Determine the [x, y] coordinate at the center of the cell enclosing the given text.  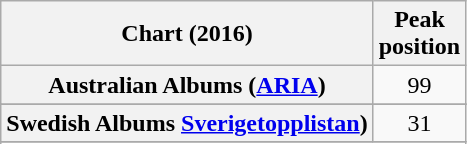
31 [419, 123]
Chart (2016) [187, 34]
Peak position [419, 34]
99 [419, 85]
Swedish Albums Sverigetopplistan) [187, 123]
Australian Albums (ARIA) [187, 85]
